Search for the cell housing the specified text and yield its (X, Y) center coordinate. 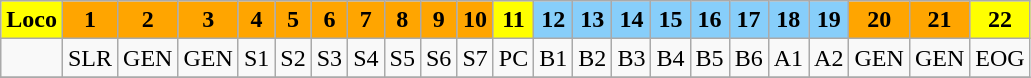
B3 (632, 58)
18 (788, 20)
PC (513, 58)
S5 (402, 58)
S4 (366, 58)
SLR (90, 58)
1 (90, 20)
4 (256, 20)
7 (366, 20)
15 (670, 20)
21 (939, 20)
B1 (554, 58)
19 (829, 20)
20 (879, 20)
3 (208, 20)
S3 (329, 58)
8 (402, 20)
EOG (1000, 58)
6 (329, 20)
S2 (293, 58)
A1 (788, 58)
9 (438, 20)
14 (632, 20)
16 (710, 20)
5 (293, 20)
B5 (710, 58)
S1 (256, 58)
B4 (670, 58)
S6 (438, 58)
12 (554, 20)
22 (1000, 20)
10 (475, 20)
A2 (829, 58)
B2 (592, 58)
17 (748, 20)
2 (148, 20)
Loco (32, 20)
11 (513, 20)
B6 (748, 58)
S7 (475, 58)
13 (592, 20)
